Search for the cell housing the specified text and yield its (x, y) center coordinate. 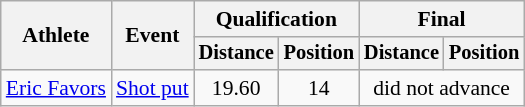
Qualification (276, 19)
Shot put (152, 88)
did not advance (442, 88)
Eric Favors (56, 88)
19.60 (236, 88)
Event (152, 36)
Final (442, 19)
Athlete (56, 36)
14 (319, 88)
